From the cell containing the given text, extract its center point as (x, y) coordinate. 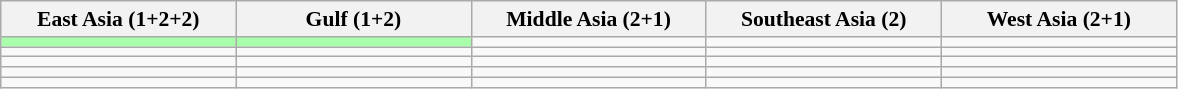
Southeast Asia (2) (824, 19)
West Asia (2+1) (1058, 19)
Middle Asia (2+1) (588, 19)
Gulf (1+2) (354, 19)
East Asia (1+2+2) (118, 19)
